Capture the cell that displays the provided text and extract its [X, Y] central coordinate. 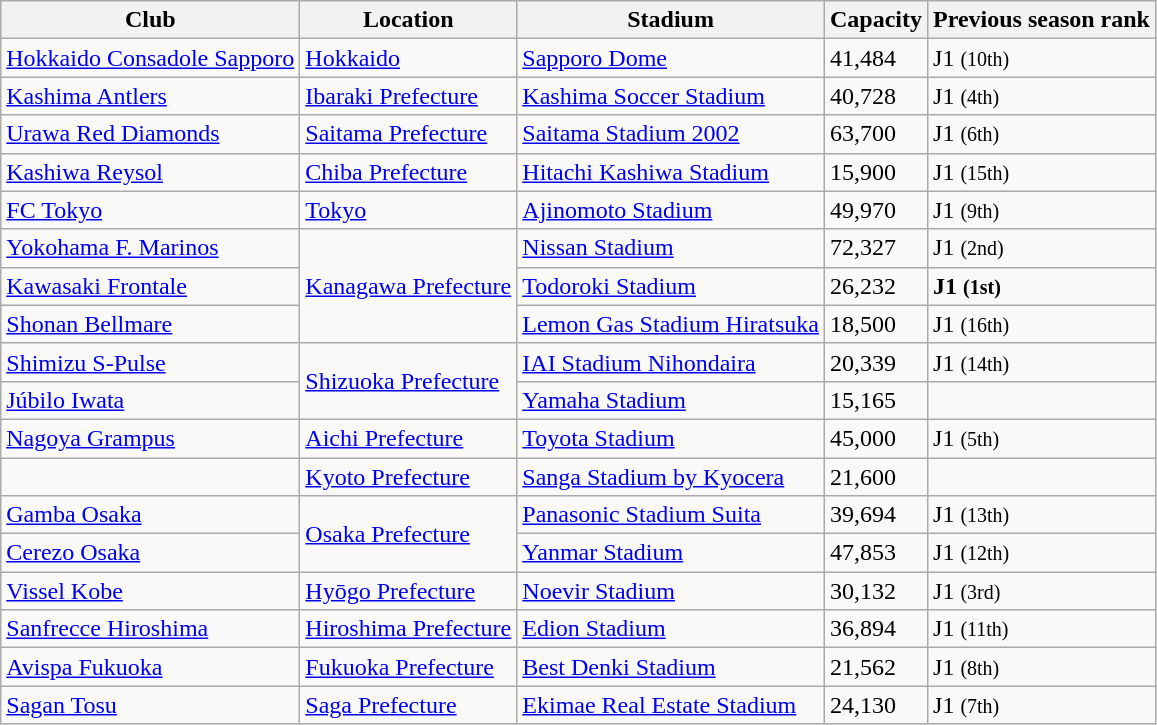
Ajinomoto Stadium [671, 210]
Tokyo [408, 210]
Chiba Prefecture [408, 172]
21,600 [876, 477]
J1 (3rd) [1042, 591]
Toyota Stadium [671, 438]
Júbilo Iwata [150, 400]
Shimizu S-Pulse [150, 362]
J1 (12th) [1042, 553]
Saga Prefecture [408, 705]
Ibaraki Prefecture [408, 96]
Urawa Red Diamonds [150, 134]
15,900 [876, 172]
63,700 [876, 134]
72,327 [876, 248]
40,728 [876, 96]
IAI Stadium Nihondaira [671, 362]
J1 (6th) [1042, 134]
J1 (9th) [1042, 210]
18,500 [876, 324]
Yanmar Stadium [671, 553]
J1 (13th) [1042, 515]
Noevir Stadium [671, 591]
Saitama Prefecture [408, 134]
Saitama Stadium 2002 [671, 134]
Sapporo Dome [671, 58]
30,132 [876, 591]
J1 (2nd) [1042, 248]
Club [150, 20]
Lemon Gas Stadium Hiratsuka [671, 324]
Previous season rank [1042, 20]
Hokkaido [408, 58]
21,562 [876, 667]
Edion Stadium [671, 629]
Yamaha Stadium [671, 400]
15,165 [876, 400]
Capacity [876, 20]
Cerezo Osaka [150, 553]
FC Tokyo [150, 210]
Sanga Stadium by Kyocera [671, 477]
Osaka Prefecture [408, 534]
Nissan Stadium [671, 248]
J1 (16th) [1042, 324]
Sagan Tosu [150, 705]
Fukuoka Prefecture [408, 667]
Yokohama F. Marinos [150, 248]
Kashima Soccer Stadium [671, 96]
Kashima Antlers [150, 96]
J1 (10th) [1042, 58]
24,130 [876, 705]
Kanagawa Prefecture [408, 286]
Sanfrecce Hiroshima [150, 629]
39,694 [876, 515]
J1 (5th) [1042, 438]
Kyoto Prefecture [408, 477]
J1 (8th) [1042, 667]
26,232 [876, 286]
Nagoya Grampus [150, 438]
J1 (4th) [1042, 96]
J1 (11th) [1042, 629]
47,853 [876, 553]
20,339 [876, 362]
J1 (1st) [1042, 286]
36,894 [876, 629]
Gamba Osaka [150, 515]
J1 (7th) [1042, 705]
J1 (15th) [1042, 172]
Panasonic Stadium Suita [671, 515]
41,484 [876, 58]
Vissel Kobe [150, 591]
J1 (14th) [1042, 362]
Hitachi Kashiwa Stadium [671, 172]
Hiroshima Prefecture [408, 629]
Ekimae Real Estate Stadium [671, 705]
Hyōgo Prefecture [408, 591]
Hokkaido Consadole Sapporo [150, 58]
45,000 [876, 438]
Todoroki Stadium [671, 286]
Location [408, 20]
Aichi Prefecture [408, 438]
Avispa Fukuoka [150, 667]
Kawasaki Frontale [150, 286]
Shonan Bellmare [150, 324]
Best Denki Stadium [671, 667]
Kashiwa Reysol [150, 172]
Shizuoka Prefecture [408, 381]
49,970 [876, 210]
Stadium [671, 20]
